Find where the given text appears and provide that cell's center as [x, y] coordinate. 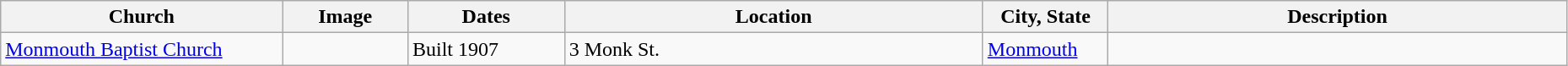
Description [1338, 17]
Dates [486, 17]
Image [346, 17]
Location [773, 17]
Monmouth Baptist Church [142, 49]
Monmouth [1046, 49]
3 Monk St. [773, 49]
City, State [1046, 17]
Church [142, 17]
Built 1907 [486, 49]
